Extract the (x, y) coordinate from the center of the cell holding the provided text.  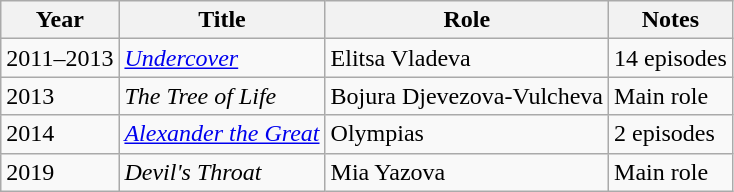
Year (60, 20)
Title (222, 20)
Mia Yazova (467, 172)
Alexander the Great (222, 134)
Devil's Throat (222, 172)
The Tree of Life (222, 96)
Undercover (222, 58)
Notes (671, 20)
14 episodes (671, 58)
Elitsa Vladeva (467, 58)
Olympias (467, 134)
Role (467, 20)
2 episodes (671, 134)
Bojura Djevezova-Vulcheva (467, 96)
2013 (60, 96)
2019 (60, 172)
2014 (60, 134)
2011–2013 (60, 58)
